For the text-containing cell, return its midpoint in [X, Y] coordinate format. 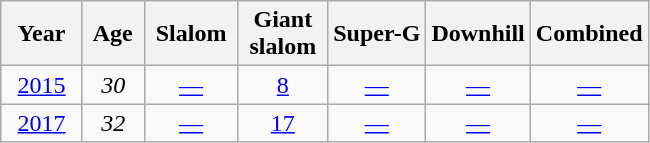
2017 [42, 123]
32 [113, 123]
Super-G [377, 34]
Year [42, 34]
Combined [589, 34]
2015 [42, 85]
8 [283, 85]
Slalom [191, 34]
Downhill [478, 34]
17 [283, 123]
30 [113, 85]
Giant slalom [283, 34]
Age [113, 34]
